Determine the (x, y) coordinate at the center of the cell enclosing the given text.  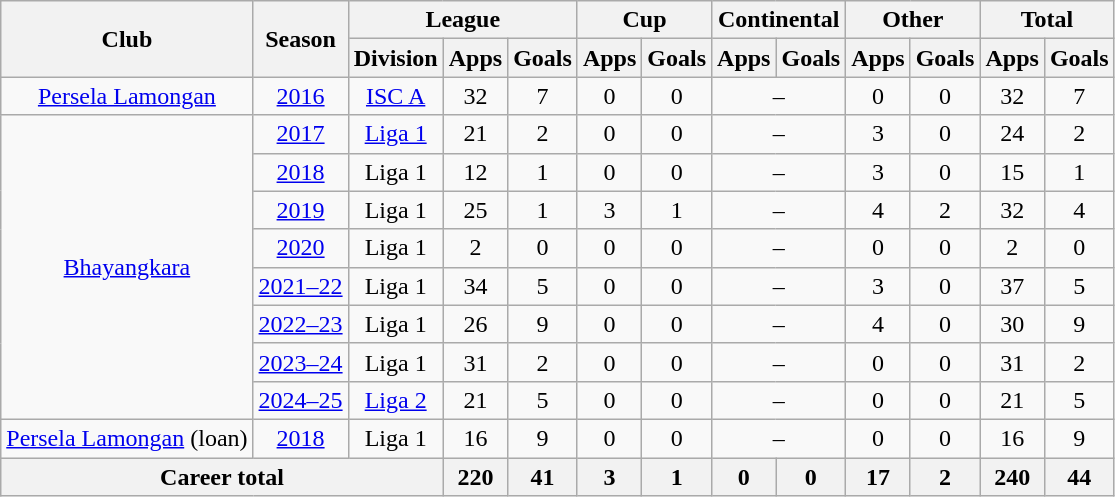
2016 (300, 96)
24 (1012, 134)
Career total (222, 477)
2023–24 (300, 362)
Total (1047, 20)
2020 (300, 248)
30 (1012, 324)
12 (475, 172)
ISC A (396, 96)
2022–23 (300, 324)
34 (475, 286)
Cup (644, 20)
25 (475, 210)
2021–22 (300, 286)
League (462, 20)
41 (543, 477)
Division (396, 58)
Other (913, 20)
17 (878, 477)
Persela Lamongan (127, 96)
Persela Lamongan (loan) (127, 438)
2019 (300, 210)
15 (1012, 172)
37 (1012, 286)
Continental (779, 20)
44 (1079, 477)
26 (475, 324)
Bhayangkara (127, 267)
Season (300, 39)
Club (127, 39)
220 (475, 477)
Liga 2 (396, 400)
240 (1012, 477)
2024–25 (300, 400)
2017 (300, 134)
